From the cell containing the given text, extract its center point as (X, Y) coordinate. 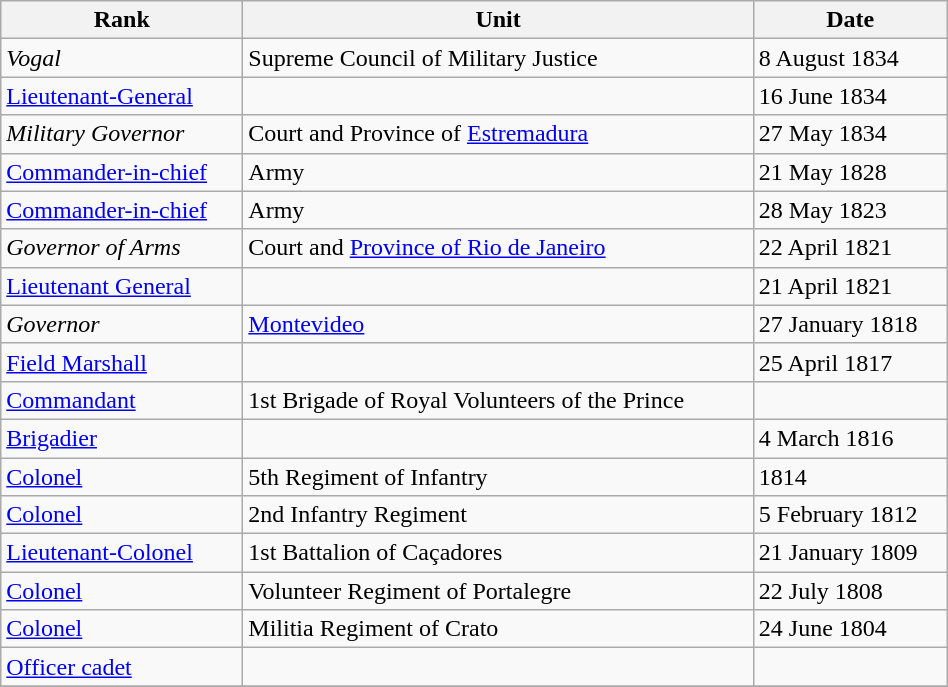
1st Brigade of Royal Volunteers of the Prince (498, 400)
24 June 1804 (850, 629)
21 January 1809 (850, 553)
Vogal (122, 58)
Supreme Council of Military Justice (498, 58)
27 May 1834 (850, 134)
22 July 1808 (850, 591)
21 April 1821 (850, 286)
Lieutenant-Colonel (122, 553)
Commandant (122, 400)
22 April 1821 (850, 248)
Militia Regiment of Crato (498, 629)
28 May 1823 (850, 210)
4 March 1816 (850, 438)
25 April 1817 (850, 362)
Field Marshall (122, 362)
1st Battalion of Caçadores (498, 553)
Date (850, 20)
Court and Province of Estremadura (498, 134)
16 June 1834 (850, 96)
8 August 1834 (850, 58)
2nd Infantry Regiment (498, 515)
21 May 1828 (850, 172)
Officer cadet (122, 667)
Unit (498, 20)
Court and Province of Rio de Janeiro (498, 248)
27 January 1818 (850, 324)
Volunteer Regiment of Portalegre (498, 591)
Governor of Arms (122, 248)
Brigadier (122, 438)
Rank (122, 20)
Military Governor (122, 134)
Lieutenant-General (122, 96)
Governor (122, 324)
5th Regiment of Infantry (498, 477)
1814 (850, 477)
Montevideo (498, 324)
Lieutenant General (122, 286)
5 February 1812 (850, 515)
